Scan for the cell matching the given text and deliver its [X, Y] coordinate at center. 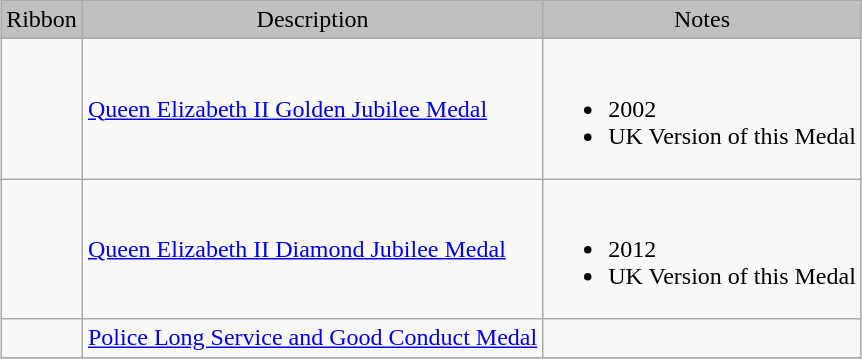
Queen Elizabeth II Diamond Jubilee Medal [312, 249]
2002UK Version of this Medal [702, 109]
Police Long Service and Good Conduct Medal [312, 338]
Queen Elizabeth II Golden Jubilee Medal [312, 109]
Notes [702, 20]
Ribbon [42, 20]
Description [312, 20]
2012UK Version of this Medal [702, 249]
